Provide the (x, y) coordinate of the cell's center where the given text is located.  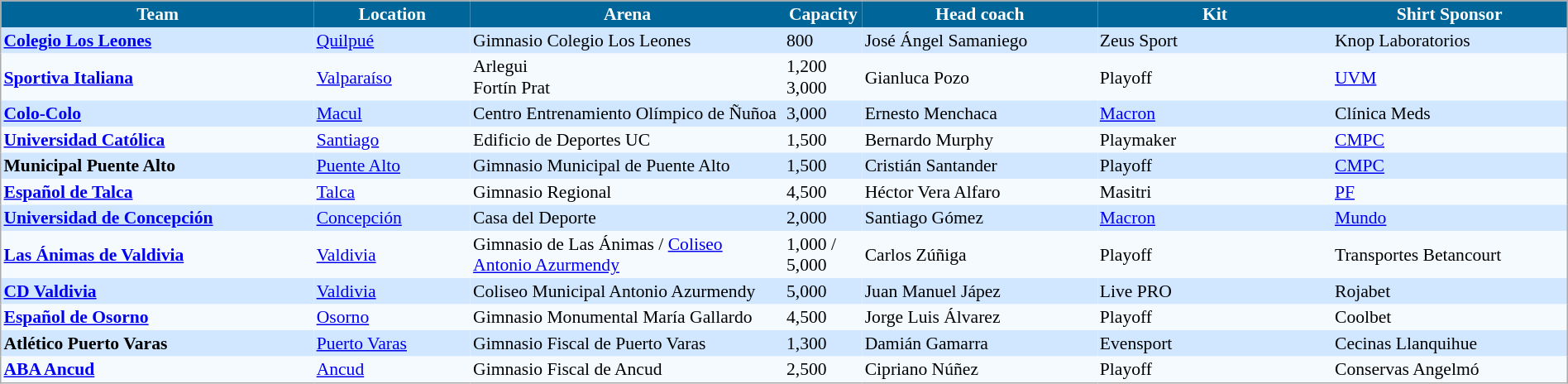
Centro Entrenamiento Olímpico de Ñuñoa (627, 114)
Evensport (1215, 343)
Osorno (392, 318)
Colegio Los Leones (157, 41)
Arena (627, 14)
Sportiva Italiana (157, 76)
Transportes Betancourt (1450, 255)
ArleguiFortín Prat (627, 76)
Valparaíso (392, 76)
Santiago Gómez (980, 218)
Rojabet (1450, 291)
Coliseo Municipal Antonio Azurmendy (627, 291)
Jorge Luis Álvarez (980, 318)
Español de Osorno (157, 318)
Atlético Puerto Varas (157, 343)
Gimnasio de Las Ánimas / Coliseo Antonio Azurmendy (627, 255)
Coolbet (1450, 318)
Carlos Zúñiga (980, 255)
800 (824, 41)
Live PRO (1215, 291)
Cecinas Llanquihue (1450, 343)
Team (157, 14)
Conservas Angelmó (1450, 369)
Gimnasio Regional (627, 192)
Gimnasio Colegio Los Leones (627, 41)
Shirt Sponsor (1450, 14)
Edificio de Deportes UC (627, 140)
5,000 (824, 291)
Knop Laboratorios (1450, 41)
Ancud (392, 369)
Universidad Católica (157, 140)
1,000 / 5,000 (824, 255)
Clínica Meds (1450, 114)
Head coach (980, 14)
Gimnasio Fiscal de Puerto Varas (627, 343)
Damián Gamarra (980, 343)
Masitri (1215, 192)
Mundo (1450, 218)
2,000 (824, 218)
Casa del Deporte (627, 218)
3,000 (824, 114)
Español de Talca (157, 192)
Universidad de Concepción (157, 218)
ABA Ancud (157, 369)
Zeus Sport (1215, 41)
Gimnasio Municipal de Puente Alto (627, 166)
Capacity (824, 14)
Cristián Santander (980, 166)
1,300 (824, 343)
Gianluca Pozo (980, 76)
Las Ánimas de Valdivia (157, 255)
Santiago (392, 140)
Kit (1215, 14)
Colo-Colo (157, 114)
Puente Alto (392, 166)
Gimnasio Fiscal de Ancud (627, 369)
Municipal Puente Alto (157, 166)
PF (1450, 192)
CD Valdivia (157, 291)
Juan Manuel Jápez (980, 291)
Playmaker (1215, 140)
Héctor Vera Alfaro (980, 192)
Cipriano Núñez (980, 369)
Ernesto Menchaca (980, 114)
2,500 (824, 369)
Talca (392, 192)
José Ángel Samaniego (980, 41)
UVM (1450, 76)
Gimnasio Monumental María Gallardo (627, 318)
Quilpué (392, 41)
1,2003,000 (824, 76)
Bernardo Murphy (980, 140)
Puerto Varas (392, 343)
Macul (392, 114)
Concepción (392, 218)
Location (392, 14)
